Scan for the cell matching the given text and deliver its [x, y] coordinate at center. 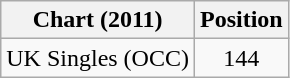
UK Singles (OCC) [98, 58]
144 [241, 58]
Position [241, 20]
Chart (2011) [98, 20]
